Output the (X, Y) coordinate of the center of the cell containing the given text.  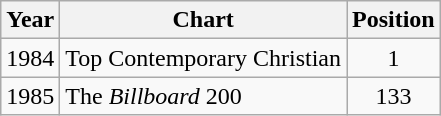
133 (393, 96)
1985 (30, 96)
The Billboard 200 (204, 96)
1 (393, 58)
Year (30, 20)
Top Contemporary Christian (204, 58)
1984 (30, 58)
Position (393, 20)
Chart (204, 20)
